Return [x, y] of the center of cell containing provided text 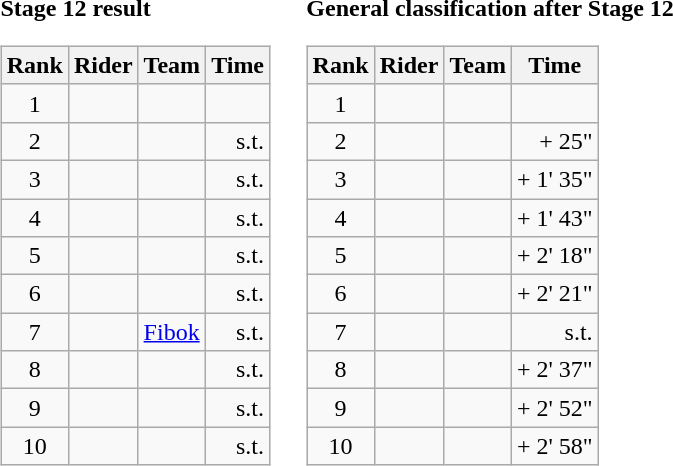
Fibok [172, 332]
+ 25" [554, 141]
+ 2' 52" [554, 408]
+ 2' 18" [554, 256]
+ 1' 43" [554, 217]
+ 2' 37" [554, 370]
+ 2' 58" [554, 446]
+ 2' 21" [554, 294]
+ 1' 35" [554, 179]
